Scan for the cell matching the given text and deliver its [X, Y] coordinate at center. 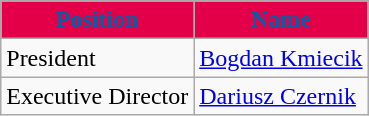
Name [281, 20]
Executive Director [98, 96]
Dariusz Czernik [281, 96]
Bogdan Kmiecik [281, 58]
President [98, 58]
Position [98, 20]
